Capture the cell that displays the provided text and extract its [X, Y] central coordinate. 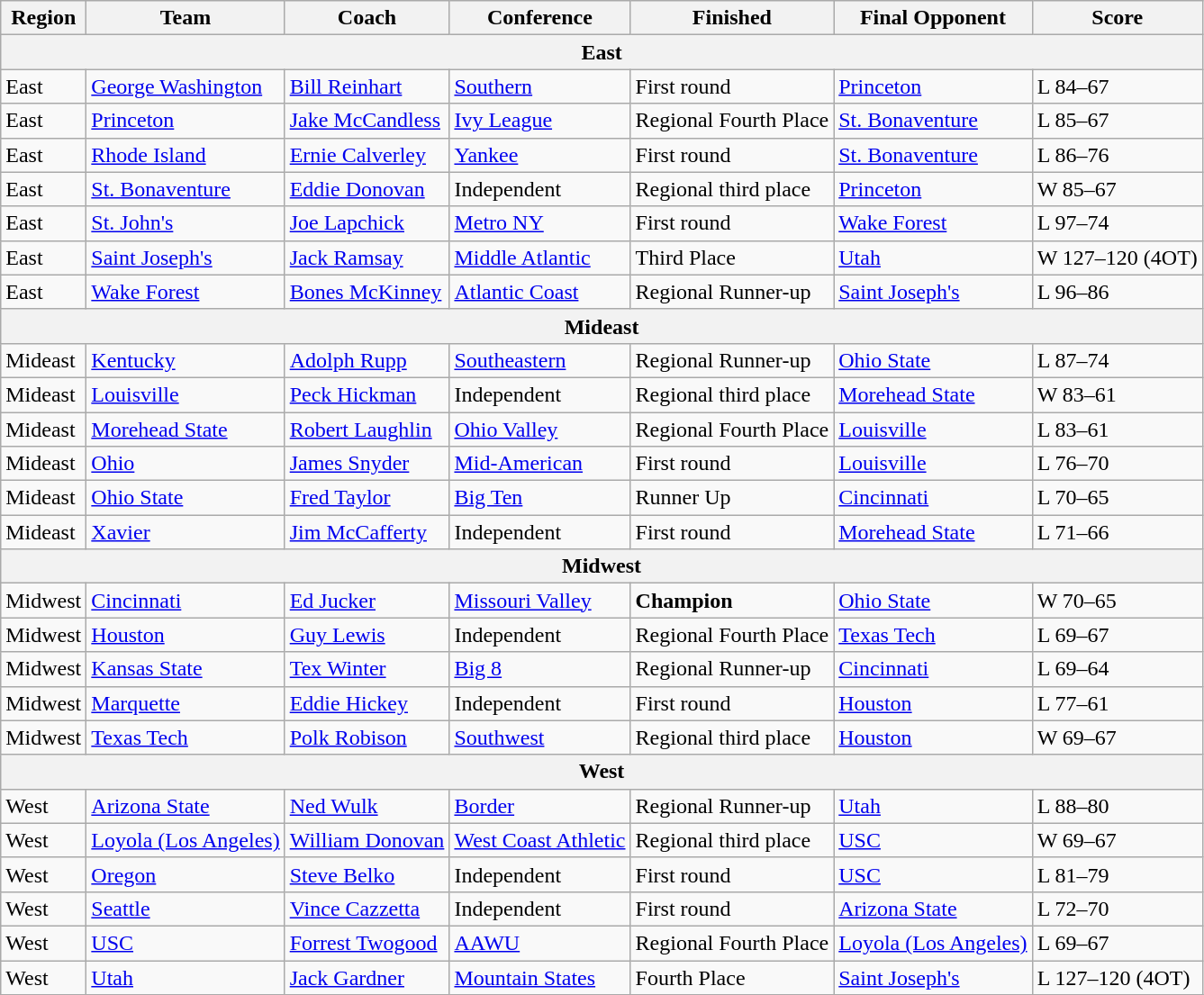
Atlantic Coast [540, 292]
Marquette [186, 703]
Border [540, 806]
L 83–61 [1117, 430]
Mountain States [540, 977]
L 84–67 [1117, 86]
L 96–86 [1117, 292]
Robert Laughlin [367, 430]
L 97–74 [1117, 223]
Jack Gardner [367, 977]
AAWU [540, 943]
Eddie Donovan [367, 189]
Peck Hickman [367, 394]
L 81–79 [1117, 874]
Bill Reinhart [367, 86]
Big 8 [540, 669]
L 88–80 [1117, 806]
Adolph Rupp [367, 360]
Ed Jucker [367, 601]
Final Opponent [933, 18]
L 77–61 [1117, 703]
Oregon [186, 874]
Team [186, 18]
L 86–76 [1117, 155]
Tex Winter [367, 669]
Xavier [186, 532]
Polk Robison [367, 737]
Bones McKinney [367, 292]
Middle Atlantic [540, 258]
Vince Cazzetta [367, 909]
L 76–70 [1117, 464]
Southern [540, 86]
Metro NY [540, 223]
Rhode Island [186, 155]
Finished [732, 18]
W 83–61 [1117, 394]
Coach [367, 18]
Champion [732, 601]
Kansas State [186, 669]
L 72–70 [1117, 909]
Score [1117, 18]
James Snyder [367, 464]
Joe Lapchick [367, 223]
Seattle [186, 909]
Ivy League [540, 121]
William Donovan [367, 840]
Jake McCandless [367, 121]
L 127–120 (4OT) [1117, 977]
L 87–74 [1117, 360]
Southwest [540, 737]
Jim McCafferty [367, 532]
Steve Belko [367, 874]
Jack Ramsay [367, 258]
George Washington [186, 86]
Third Place [732, 258]
Missouri Valley [540, 601]
Eddie Hickey [367, 703]
Region [43, 18]
L 85–67 [1117, 121]
Ernie Calverley [367, 155]
L 69–64 [1117, 669]
W 85–67 [1117, 189]
Yankee [540, 155]
Forrest Twogood [367, 943]
West Coast Athletic [540, 840]
Fred Taylor [367, 498]
Ned Wulk [367, 806]
L 71–66 [1117, 532]
Conference [540, 18]
St. John's [186, 223]
W 127–120 (4OT) [1117, 258]
Southeastern [540, 360]
Guy Lewis [367, 635]
Kentucky [186, 360]
Fourth Place [732, 977]
Ohio Valley [540, 430]
Mid-American [540, 464]
Ohio [186, 464]
Runner Up [732, 498]
Big Ten [540, 498]
W 70–65 [1117, 601]
L 70–65 [1117, 498]
